Capture the cell that displays the provided text and extract its (x, y) central coordinate. 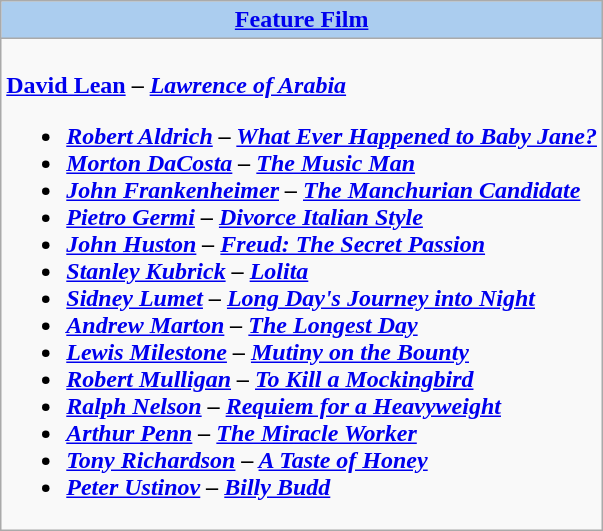
Feature Film (302, 20)
